Determine the [x, y] coordinate at the center of the cell enclosing the given text.  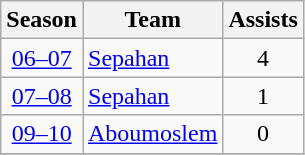
1 [263, 96]
4 [263, 58]
07–08 [42, 96]
Aboumoslem [152, 134]
0 [263, 134]
Team [152, 20]
Assists [263, 20]
09–10 [42, 134]
Season [42, 20]
06–07 [42, 58]
